For the text-containing cell, return its midpoint in [x, y] coordinate format. 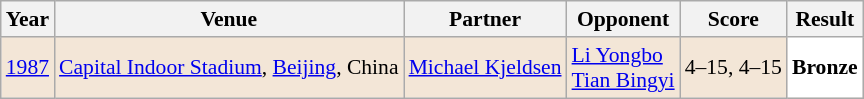
Bronze [825, 68]
Venue [229, 19]
Michael Kjeldsen [486, 68]
1987 [28, 68]
Capital Indoor Stadium, Beijing, China [229, 68]
Partner [486, 19]
Year [28, 19]
Li Yongbo Tian Bingyi [624, 68]
4–15, 4–15 [734, 68]
Score [734, 19]
Opponent [624, 19]
Result [825, 19]
